Locate the cell with the specified text and output its (x, y) center coordinate. 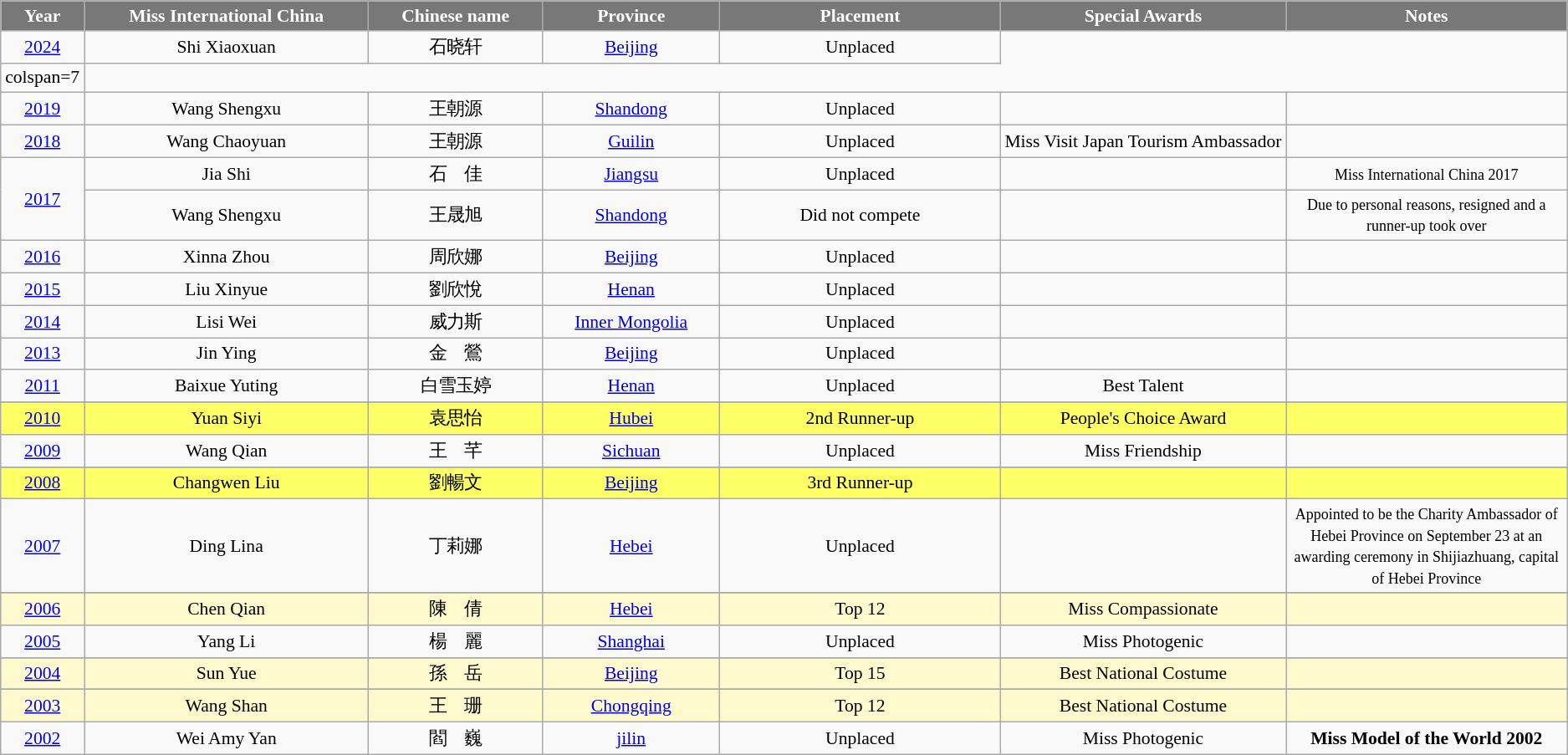
Did not compete (860, 216)
Top 15 (860, 674)
Sun Yue (227, 674)
白雪玉婷 (456, 386)
Chinese name (456, 16)
袁思怡 (456, 418)
Wang Shan (227, 706)
Changwen Liu (227, 483)
劉暢文 (456, 483)
Province (631, 16)
2016 (43, 258)
王 珊 (456, 706)
金 鶯 (456, 355)
2006 (43, 609)
陳 倩 (456, 609)
石晓轩 (456, 47)
2011 (43, 386)
Miss Friendship (1143, 451)
Miss International China 2017 (1427, 174)
2009 (43, 451)
Inner Mongolia (631, 321)
Jin Ying (227, 355)
Miss Visit Japan Tourism Ambassador (1143, 142)
Chen Qian (227, 609)
colspan=7 (43, 78)
Yuan Siyi (227, 418)
2007 (43, 546)
2005 (43, 642)
Liu Xinyue (227, 289)
Hubei (631, 418)
2015 (43, 289)
2014 (43, 321)
周欣娜 (456, 258)
Guilin (631, 142)
Placement (860, 16)
2003 (43, 706)
Notes (1427, 16)
3rd Runner-up (860, 483)
Ding Lina (227, 546)
閻 巍 (456, 739)
2010 (43, 418)
王晟旭 (456, 216)
Jiangsu (631, 174)
Wang Qian (227, 451)
Wei Amy Yan (227, 739)
2002 (43, 739)
Due to personal reasons, resigned and a runner-up took over (1427, 216)
2019 (43, 109)
Shanghai (631, 642)
2013 (43, 355)
Wang Chaoyuan (227, 142)
Best Talent (1143, 386)
People's Choice Award (1143, 418)
2018 (43, 142)
Chongqing (631, 706)
2004 (43, 674)
王 芊 (456, 451)
Appointed to be the Charity Ambassador of Hebei Province on September 23 at an awarding ceremony in Shijiazhuang, capital of Hebei Province (1427, 546)
Xinna Zhou (227, 258)
石 佳 (456, 174)
Lisi Wei (227, 321)
Yang Li (227, 642)
Sichuan (631, 451)
Special Awards (1143, 16)
2008 (43, 483)
2017 (43, 199)
Year (43, 16)
孫 岳 (456, 674)
楊 麗 (456, 642)
2024 (43, 47)
Miss Model of the World 2002 (1427, 739)
Jia Shi (227, 174)
2nd Runner-up (860, 418)
劉欣悅 (456, 289)
Miss International China (227, 16)
Shi Xiaoxuan (227, 47)
jilin (631, 739)
Baixue Yuting (227, 386)
Miss Compassionate (1143, 609)
威力斯 (456, 321)
丁莉娜 (456, 546)
